Scan for the cell matching the given text and deliver its (x, y) coordinate at center. 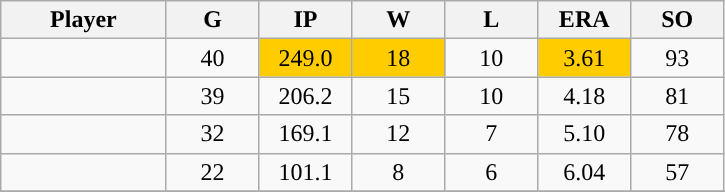
57 (678, 172)
78 (678, 134)
IP (306, 20)
L (492, 20)
101.1 (306, 172)
G (212, 20)
W (398, 20)
39 (212, 96)
Player (84, 20)
8 (398, 172)
93 (678, 58)
18 (398, 58)
3.61 (584, 58)
249.0 (306, 58)
ERA (584, 20)
169.1 (306, 134)
12 (398, 134)
32 (212, 134)
6 (492, 172)
5.10 (584, 134)
6.04 (584, 172)
SO (678, 20)
15 (398, 96)
22 (212, 172)
4.18 (584, 96)
7 (492, 134)
206.2 (306, 96)
40 (212, 58)
81 (678, 96)
